Find where the given text appears and provide that cell's center as (x, y) coordinate. 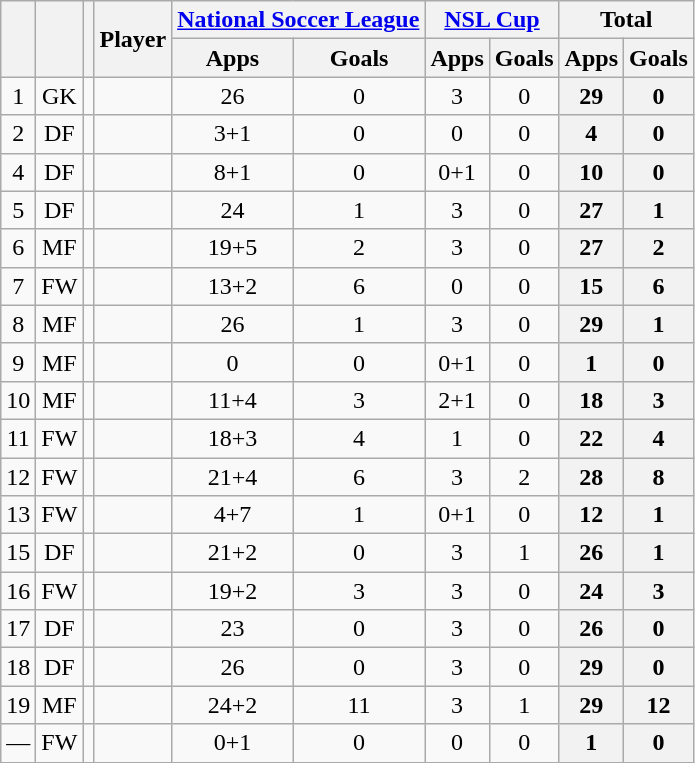
4+7 (233, 515)
Total (626, 20)
3+1 (233, 134)
16 (18, 591)
7 (18, 286)
National Soccer League (298, 20)
GK (60, 96)
19+5 (233, 248)
19 (18, 705)
13 (18, 515)
23 (233, 629)
21+2 (233, 553)
21+4 (233, 477)
19+2 (233, 591)
22 (591, 438)
11+4 (233, 400)
8+1 (233, 172)
— (18, 743)
18+3 (233, 438)
13+2 (233, 286)
NSL Cup (492, 20)
5 (18, 210)
2+1 (457, 400)
28 (591, 477)
17 (18, 629)
24+2 (233, 705)
Player (133, 39)
9 (18, 362)
